Scan for the cell matching the given text and deliver its [X, Y] coordinate at center. 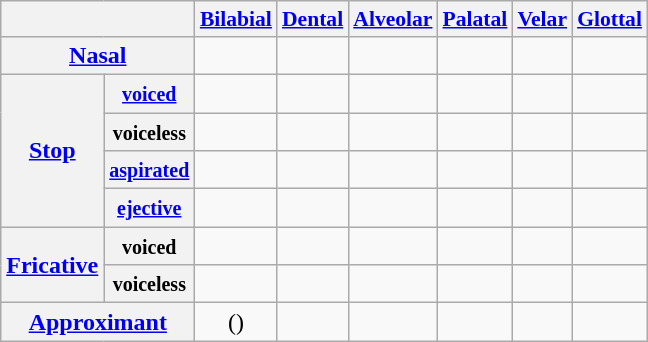
Approximant [98, 322]
Fricative [52, 265]
Stop [52, 150]
() [236, 322]
aspirated [150, 170]
Velar [542, 19]
Palatal [474, 19]
Dental [312, 19]
Alveolar [392, 19]
Glottal [610, 19]
Bilabial [236, 19]
ejective [150, 208]
Nasal [98, 55]
